Find where the given text appears and provide that cell's center as [x, y] coordinate. 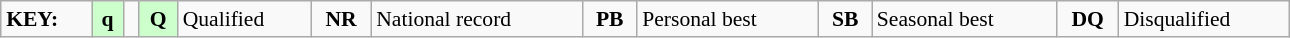
Personal best [728, 19]
National record [476, 19]
PB [610, 19]
q [108, 19]
Disqualified [1204, 19]
DQ [1088, 19]
NR [341, 19]
Qualified [244, 19]
SB [846, 19]
KEY: [46, 19]
Q [158, 19]
Seasonal best [964, 19]
